Output the (x, y) coordinate of the center of the cell containing the given text.  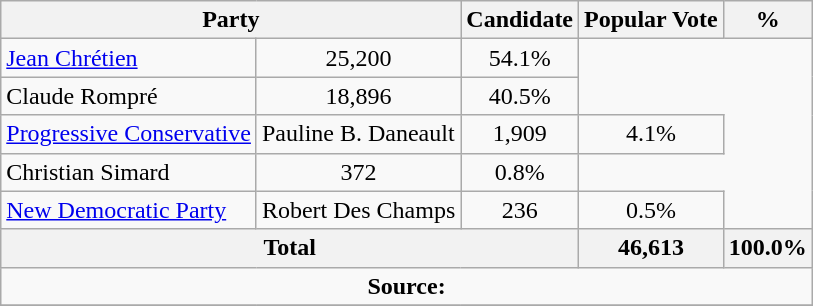
0.5% (652, 210)
54.1% (520, 58)
Jean Chrétien (129, 58)
372 (358, 172)
18,896 (358, 96)
Progressive Conservative (129, 134)
Christian Simard (129, 172)
Claude Rompré (129, 96)
236 (520, 210)
Party (231, 20)
Popular Vote (652, 20)
% (768, 20)
Total (290, 248)
1,909 (520, 134)
100.0% (768, 248)
Pauline B. Daneault (358, 134)
25,200 (358, 58)
Candidate (520, 20)
0.8% (520, 172)
Robert Des Champs (358, 210)
Source: (407, 286)
40.5% (520, 96)
New Democratic Party (129, 210)
4.1% (652, 134)
46,613 (652, 248)
